Provide the (x, y) coordinate of the cell's center where the given text is located.  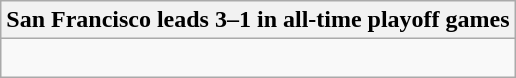
San Francisco leads 3–1 in all-time playoff games (258, 20)
